Scan for the cell matching the given text and deliver its [x, y] coordinate at center. 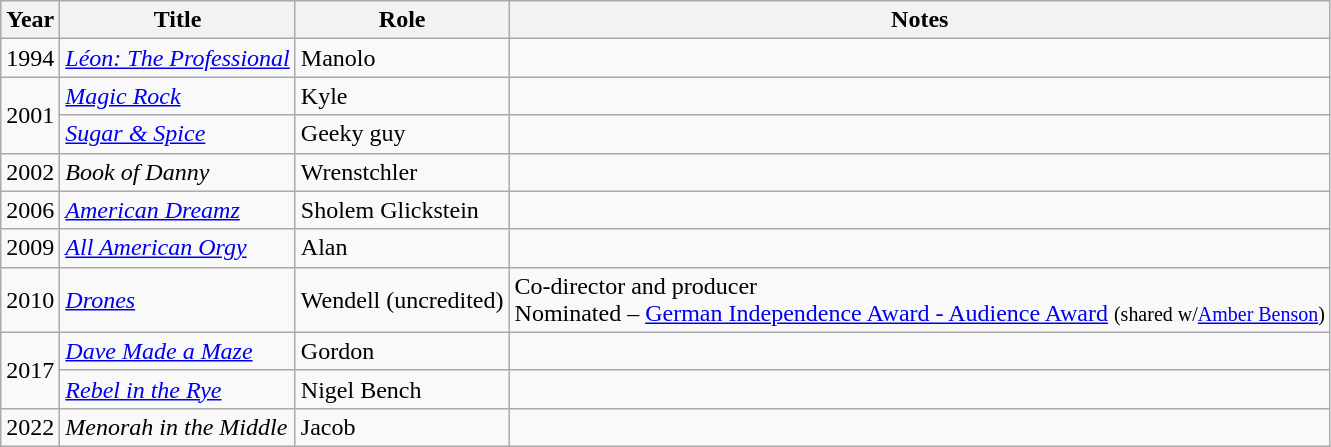
Manolo [402, 58]
Geeky guy [402, 134]
Sholem Glickstein [402, 210]
Dave Made a Maze [178, 351]
Menorah in the Middle [178, 427]
Role [402, 20]
Léon: The Professional [178, 58]
Sugar & Spice [178, 134]
Alan [402, 248]
All American Orgy [178, 248]
Co-director and producerNominated – German Independence Award - Audience Award (shared w/Amber Benson) [920, 300]
Magic Rock [178, 96]
Year [30, 20]
2010 [30, 300]
American Dreamz [178, 210]
Gordon [402, 351]
2001 [30, 115]
2022 [30, 427]
2017 [30, 370]
Drones [178, 300]
2002 [30, 172]
Title [178, 20]
Jacob [402, 427]
Kyle [402, 96]
2009 [30, 248]
2006 [30, 210]
Wendell (uncredited) [402, 300]
Book of Danny [178, 172]
Rebel in the Rye [178, 389]
Notes [920, 20]
Wrenstchler [402, 172]
1994 [30, 58]
Nigel Bench [402, 389]
